Return the [x, y] coordinate for the center point of the cell that contains the specified text.  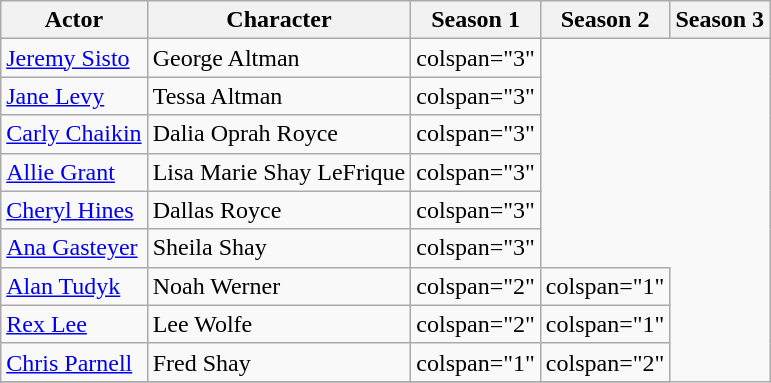
Season 3 [720, 20]
Chris Parnell [74, 362]
Allie Grant [74, 172]
Rex Lee [74, 324]
Dallas Royce [279, 210]
Cheryl Hines [74, 210]
Actor [74, 20]
Sheila Shay [279, 248]
Lee Wolfe [279, 324]
Jeremy Sisto [74, 58]
Noah Werner [279, 286]
Ana Gasteyer [74, 248]
Season 1 [476, 20]
Season 2 [605, 20]
Dalia Oprah Royce [279, 134]
Alan Tudyk [74, 286]
Lisa Marie Shay LeFrique [279, 172]
George Altman [279, 58]
Character [279, 20]
Carly Chaikin [74, 134]
Tessa Altman [279, 96]
Jane Levy [74, 96]
Fred Shay [279, 362]
